Provide the (x, y) coordinate of the cell's center where the given text is located.  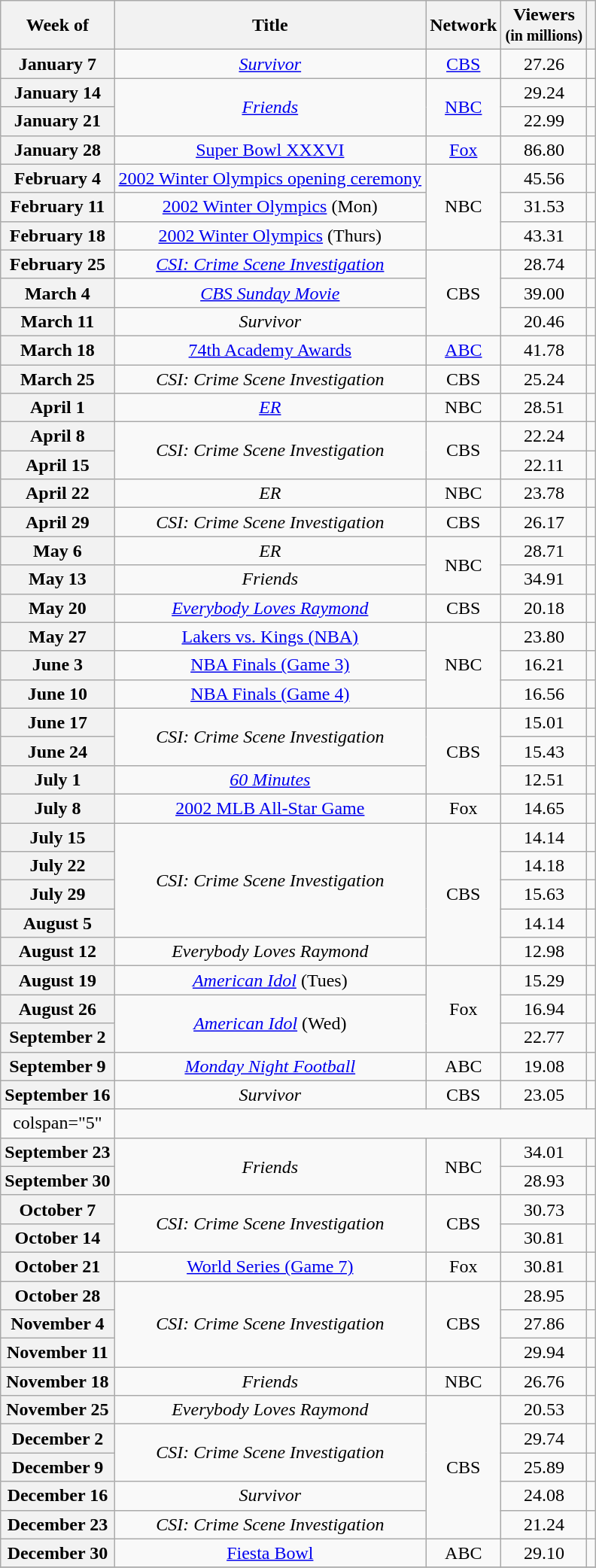
December 30 (57, 1553)
October 28 (57, 1295)
Lakers vs. Kings (NBA) (270, 637)
Fiesta Bowl (270, 1553)
March 18 (57, 350)
July 1 (57, 779)
American Idol (Wed) (270, 1023)
July 15 (57, 837)
2002 Winter Olympics opening ceremony (270, 178)
34.91 (544, 579)
April 8 (57, 436)
29.74 (544, 1439)
12.51 (544, 779)
May 20 (57, 608)
27.86 (544, 1324)
November 18 (57, 1381)
20.53 (544, 1410)
May 13 (57, 579)
February 25 (57, 264)
28.51 (544, 408)
December 16 (57, 1496)
12.98 (544, 952)
26.17 (544, 522)
October 21 (57, 1266)
22.11 (544, 465)
28.74 (544, 264)
NBA Finals (Game 4) (270, 694)
September 9 (57, 1066)
22.24 (544, 436)
September 23 (57, 1152)
August 19 (57, 980)
29.94 (544, 1353)
July 8 (57, 808)
16.94 (544, 1009)
27.26 (544, 64)
May 27 (57, 637)
86.80 (544, 150)
16.21 (544, 665)
25.89 (544, 1467)
February 11 (57, 207)
Title (270, 26)
August 12 (57, 952)
24.08 (544, 1496)
Week of (57, 26)
September 16 (57, 1095)
30.73 (544, 1209)
January 28 (57, 150)
20.46 (544, 321)
28.95 (544, 1295)
15.63 (544, 895)
December 2 (57, 1439)
28.93 (544, 1181)
2002 Winter Olympics (Thurs) (270, 236)
March 11 (57, 321)
December 23 (57, 1524)
May 6 (57, 551)
April 15 (57, 465)
31.53 (544, 207)
April 1 (57, 408)
November 4 (57, 1324)
June 17 (57, 722)
September 2 (57, 1038)
Super Bowl XXXVI (270, 150)
June 3 (57, 665)
March 4 (57, 293)
23.80 (544, 637)
23.78 (544, 494)
14.18 (544, 866)
CBS Sunday Movie (270, 293)
January 14 (57, 93)
2002 Winter Olympics (Mon) (270, 207)
October 14 (57, 1238)
August 26 (57, 1009)
October 7 (57, 1209)
NBA Finals (Game 3) (270, 665)
15.43 (544, 751)
14.65 (544, 808)
16.56 (544, 694)
December 9 (57, 1467)
November 11 (57, 1353)
January 21 (57, 121)
September 30 (57, 1181)
July 22 (57, 866)
15.01 (544, 722)
43.31 (544, 236)
19.08 (544, 1066)
29.24 (544, 93)
June 24 (57, 751)
2002 MLB All-Star Game (270, 808)
November 25 (57, 1410)
41.78 (544, 350)
April 29 (57, 522)
74th Academy Awards (270, 350)
January 7 (57, 64)
colspan="5" (57, 1123)
23.05 (544, 1095)
21.24 (544, 1524)
45.56 (544, 178)
April 22 (57, 494)
20.18 (544, 608)
26.76 (544, 1381)
34.01 (544, 1152)
22.99 (544, 121)
February 18 (57, 236)
22.77 (544, 1038)
39.00 (544, 293)
June 10 (57, 694)
Viewers(in millions) (544, 26)
World Series (Game 7) (270, 1266)
28.71 (544, 551)
25.24 (544, 378)
August 5 (57, 923)
Monday Night Football (270, 1066)
American Idol (Tues) (270, 980)
Network (464, 26)
15.29 (544, 980)
29.10 (544, 1553)
July 29 (57, 895)
March 25 (57, 378)
February 4 (57, 178)
60 Minutes (270, 779)
